Capture the cell that displays the provided text and extract its [X, Y] central coordinate. 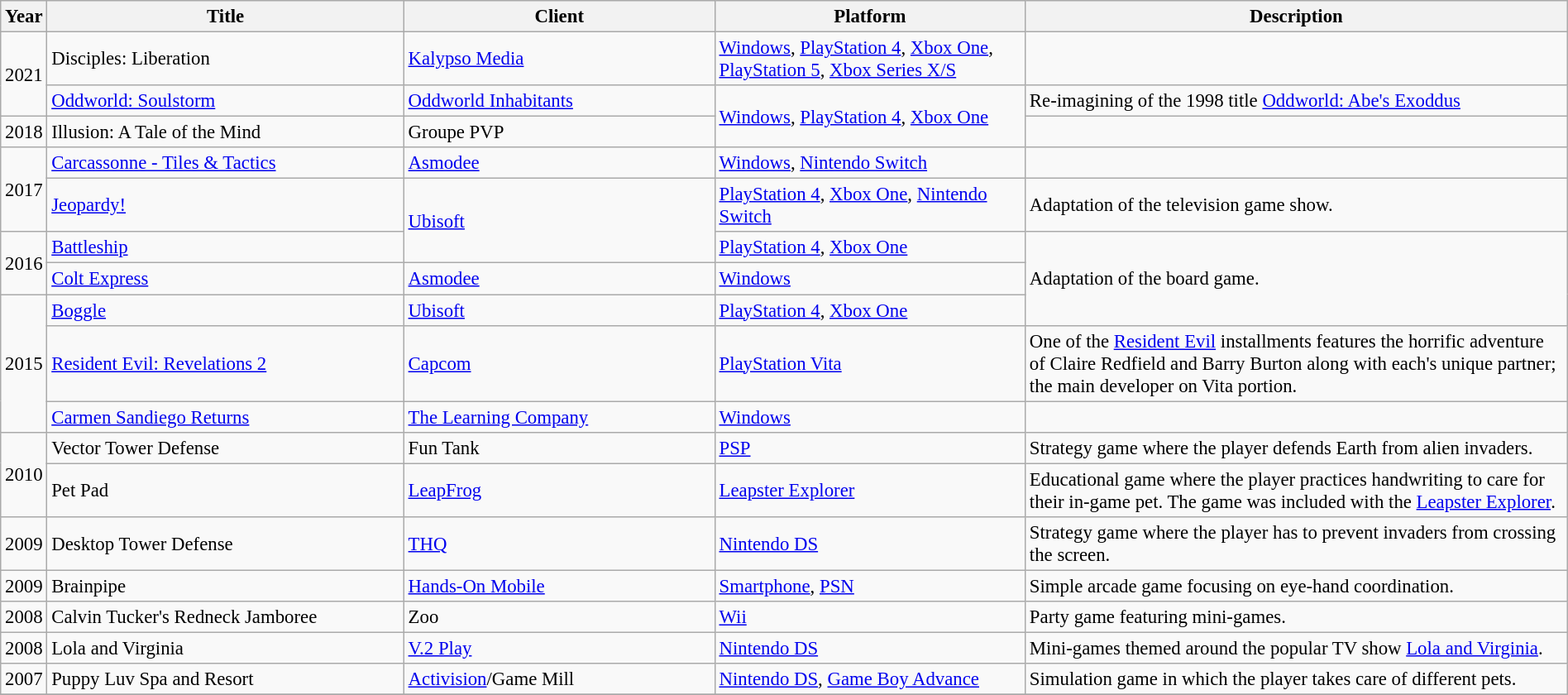
Lola and Virginia [225, 648]
Carmen Sandiego Returns [225, 417]
Activision/Game Mill [559, 679]
Year [24, 17]
Desktop Tower Defense [225, 544]
Pet Pad [225, 490]
Party game featuring mini-games. [1297, 617]
Strategy game where the player has to prevent invaders from crossing the screen. [1297, 544]
PlayStation 4, Xbox One, Nintendo Switch [870, 205]
PSP [870, 448]
Wii [870, 617]
Jeopardy! [225, 205]
V.2 Play [559, 648]
Kalypso Media [559, 60]
Smartphone, PSN [870, 586]
Zoo [559, 617]
2021 [24, 74]
Windows, PlayStation 4, Xbox One, PlayStation 5, Xbox Series X/S [870, 60]
Carcassonne - Tiles & Tactics [225, 163]
Educational game where the player practices handwriting to care for their in-game pet. The game was included with the Leapster Explorer. [1297, 490]
Strategy game where the player defends Earth from alien invaders. [1297, 448]
Leapster Explorer [870, 490]
LeapFrog [559, 490]
Disciples: Liberation [225, 60]
Capcom [559, 363]
Re-imagining of the 1998 title Oddworld: Abe's Exoddus [1297, 101]
Oddworld Inhabitants [559, 101]
Hands-On Mobile [559, 586]
Simple arcade game focusing on eye-hand coordination. [1297, 586]
Battleship [225, 247]
Puppy Luv Spa and Resort [225, 679]
THQ [559, 544]
Resident Evil: Revelations 2 [225, 363]
Illusion: A Tale of the Mind [225, 132]
Nintendo DS, Game Boy Advance [870, 679]
Fun Tank [559, 448]
Platform [870, 17]
Oddworld: Soulstorm [225, 101]
Boggle [225, 310]
2016 [24, 263]
Vector Tower Defense [225, 448]
2015 [24, 364]
Windows, PlayStation 4, Xbox One [870, 116]
2007 [24, 679]
2010 [24, 474]
Client [559, 17]
Brainpipe [225, 586]
Simulation game in which the player takes care of different pets. [1297, 679]
Windows, Nintendo Switch [870, 163]
Groupe PVP [559, 132]
Colt Express [225, 279]
Adaptation of the board game. [1297, 278]
Adaptation of the television game show. [1297, 205]
Calvin Tucker's Redneck Jamboree [225, 617]
The Learning Company [559, 417]
2017 [24, 189]
2018 [24, 132]
Title [225, 17]
Mini-games themed around the popular TV show Lola and Virginia. [1297, 648]
PlayStation Vita [870, 363]
Description [1297, 17]
